Output the [x, y] coordinate of the center of the cell containing the given text.  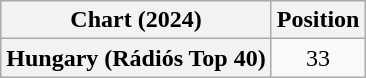
33 [318, 58]
Position [318, 20]
Hungary (Rádiós Top 40) [136, 58]
Chart (2024) [136, 20]
